Search for the cell housing the specified text and yield its (x, y) center coordinate. 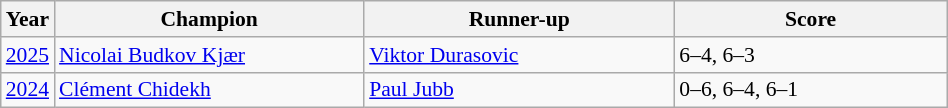
2024 (28, 90)
Paul Jubb (519, 90)
Runner-up (519, 19)
Year (28, 19)
Score (810, 19)
6–4, 6–3 (810, 55)
Viktor Durasovic (519, 55)
Champion (209, 19)
0–6, 6–4, 6–1 (810, 90)
2025 (28, 55)
Nicolai Budkov Kjær (209, 55)
Clément Chidekh (209, 90)
